Determine the [x, y] coordinate at the center of the cell enclosing the given text.  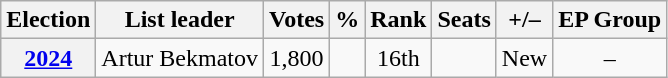
1,800 [297, 58]
Rank [398, 20]
Artur Bekmatov [180, 58]
– [610, 58]
Votes [297, 20]
+/– [524, 20]
Seats [464, 20]
16th [398, 58]
New [524, 58]
Election [48, 20]
List leader [180, 20]
EP Group [610, 20]
2024 [48, 58]
% [348, 20]
